Capture the cell that displays the provided text and extract its (x, y) central coordinate. 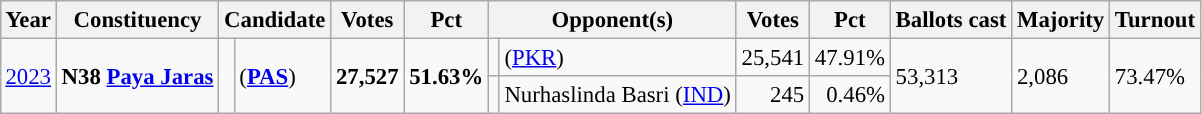
(PKR) (618, 57)
53,313 (950, 76)
(PAS) (282, 76)
Nurhaslinda Basri (IND) (618, 95)
2023 (28, 76)
N38 Paya Jaras (137, 76)
47.91% (850, 57)
Constituency (137, 20)
Year (28, 20)
2,086 (1061, 76)
Opponent(s) (613, 20)
Candidate (275, 20)
245 (772, 95)
Turnout (1156, 20)
Majority (1061, 20)
0.46% (850, 95)
Ballots cast (950, 20)
51.63% (446, 76)
73.47% (1156, 76)
25,541 (772, 57)
27,527 (368, 76)
